Extract the [X, Y] coordinate from the center of the cell holding the provided text.  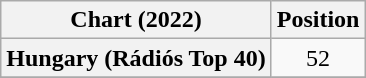
Chart (2022) [136, 20]
Position [318, 20]
Hungary (Rádiós Top 40) [136, 58]
52 [318, 58]
